From the cell containing the given text, extract its center point as [X, Y] coordinate. 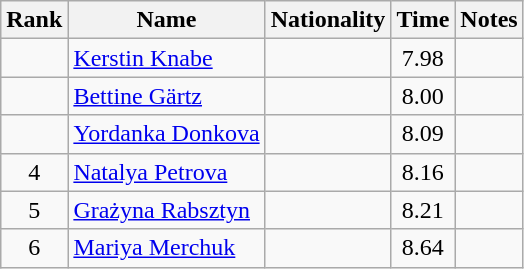
Grażyna Rabsztyn [166, 210]
8.09 [423, 134]
6 [34, 248]
Notes [489, 20]
8.00 [423, 96]
Natalya Petrova [166, 172]
Yordanka Donkova [166, 134]
Bettine Gärtz [166, 96]
8.64 [423, 248]
8.21 [423, 210]
5 [34, 210]
Kerstin Knabe [166, 58]
Nationality [328, 20]
Mariya Merchuk [166, 248]
8.16 [423, 172]
Time [423, 20]
Name [166, 20]
Rank [34, 20]
4 [34, 172]
7.98 [423, 58]
